Output the [X, Y] coordinate of the center of the cell containing the given text.  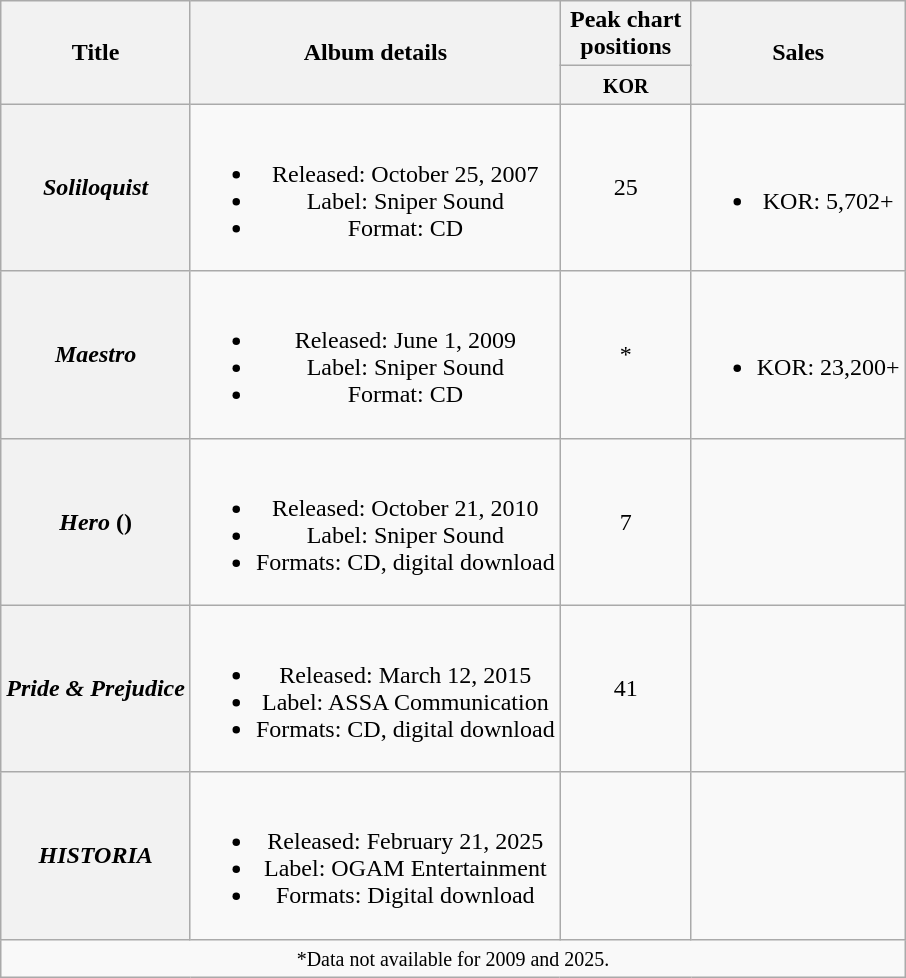
KOR: 23,200+ [798, 354]
* [626, 354]
Maestro [96, 354]
Hero () [96, 522]
Soliloquist [96, 188]
41 [626, 688]
Released: June 1, 2009Label: Sniper SoundFormat: CD [375, 354]
Released: October 25, 2007Label: Sniper SoundFormat: CD [375, 188]
KOR: 5,702+ [798, 188]
Released: February 21, 2025Label: OGAM EntertainmentFormats: Digital download [375, 856]
25 [626, 188]
7 [626, 522]
Peak chart positions [626, 34]
Pride & Prejudice [96, 688]
*Data not available for 2009 and 2025. [453, 958]
Released: March 12, 2015Label: ASSA CommunicationFormats: CD, digital download [375, 688]
KOR [626, 85]
Sales [798, 52]
Released: October 21, 2010Label: Sniper SoundFormats: CD, digital download [375, 522]
HISTORIA [96, 856]
Title [96, 52]
Album details [375, 52]
